Find where the given text appears and provide that cell's center as (X, Y) coordinate. 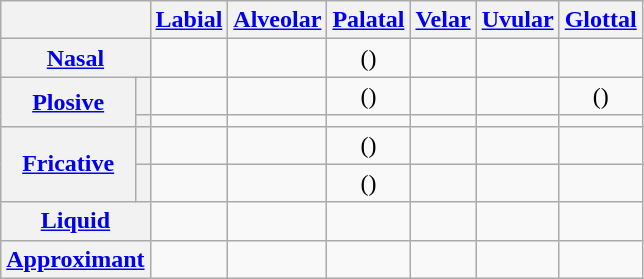
Labial (189, 20)
Approximant (76, 259)
Alveolar (278, 20)
Fricative (68, 164)
Liquid (76, 221)
Nasal (76, 58)
Plosive (68, 102)
Palatal (368, 20)
Velar (443, 20)
Glottal (600, 20)
Uvular (518, 20)
